Locate the cell with the specified text and output its [X, Y] center coordinate. 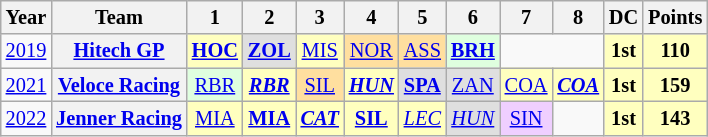
BRH [473, 51]
MIS [320, 51]
SPA [422, 85]
8 [578, 17]
Year [26, 17]
CAT [320, 118]
HOC [215, 51]
159 [675, 85]
1 [215, 17]
143 [675, 118]
DC [624, 17]
110 [675, 51]
7 [526, 17]
Hitech GP [119, 51]
2 [270, 17]
Team [119, 17]
2019 [26, 51]
6 [473, 17]
Points [675, 17]
2021 [26, 85]
2022 [26, 118]
4 [372, 17]
Jenner Racing [119, 118]
LEC [422, 118]
NOR [372, 51]
ZAN [473, 85]
ASS [422, 51]
SIN [526, 118]
ZOL [270, 51]
Veloce Racing [119, 85]
5 [422, 17]
3 [320, 17]
